Extract the [X, Y] coordinate from the center of the cell holding the provided text.  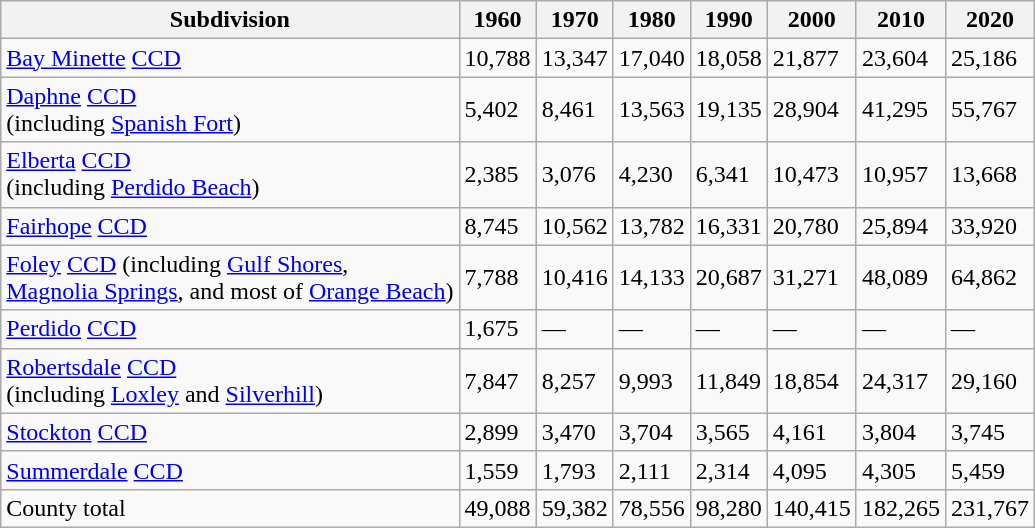
2010 [900, 20]
3,470 [574, 432]
21,877 [812, 58]
25,186 [990, 58]
1980 [652, 20]
2,314 [728, 470]
Fairhope CCD [230, 226]
59,382 [574, 508]
Subdivision [230, 20]
4,095 [812, 470]
9,993 [652, 380]
20,780 [812, 226]
1960 [498, 20]
3,076 [574, 174]
2020 [990, 20]
Bay Minette CCD [230, 58]
8,257 [574, 380]
4,230 [652, 174]
Robertsdale CCD(including Loxley and Silverhill) [230, 380]
13,563 [652, 110]
5,402 [498, 110]
Daphne CCD(including Spanish Fort) [230, 110]
Perdido CCD [230, 329]
Summerdale CCD [230, 470]
1,793 [574, 470]
8,461 [574, 110]
3,745 [990, 432]
31,271 [812, 278]
10,473 [812, 174]
41,295 [900, 110]
140,415 [812, 508]
64,862 [990, 278]
10,416 [574, 278]
7,788 [498, 278]
18,058 [728, 58]
49,088 [498, 508]
29,160 [990, 380]
1970 [574, 20]
48,089 [900, 278]
13,782 [652, 226]
17,040 [652, 58]
6,341 [728, 174]
25,894 [900, 226]
Stockton CCD [230, 432]
4,161 [812, 432]
Foley CCD (including Gulf Shores,Magnolia Springs, and most of Orange Beach) [230, 278]
1990 [728, 20]
10,957 [900, 174]
7,847 [498, 380]
2000 [812, 20]
20,687 [728, 278]
1,675 [498, 329]
3,804 [900, 432]
10,788 [498, 58]
19,135 [728, 110]
13,668 [990, 174]
4,305 [900, 470]
County total [230, 508]
16,331 [728, 226]
2,111 [652, 470]
8,745 [498, 226]
98,280 [728, 508]
13,347 [574, 58]
3,565 [728, 432]
Elberta CCD(including Perdido Beach) [230, 174]
3,704 [652, 432]
231,767 [990, 508]
5,459 [990, 470]
78,556 [652, 508]
14,133 [652, 278]
28,904 [812, 110]
55,767 [990, 110]
24,317 [900, 380]
2,385 [498, 174]
18,854 [812, 380]
11,849 [728, 380]
2,899 [498, 432]
33,920 [990, 226]
10,562 [574, 226]
182,265 [900, 508]
1,559 [498, 470]
23,604 [900, 58]
